Output the [X, Y] coordinate of the center of the cell containing the given text.  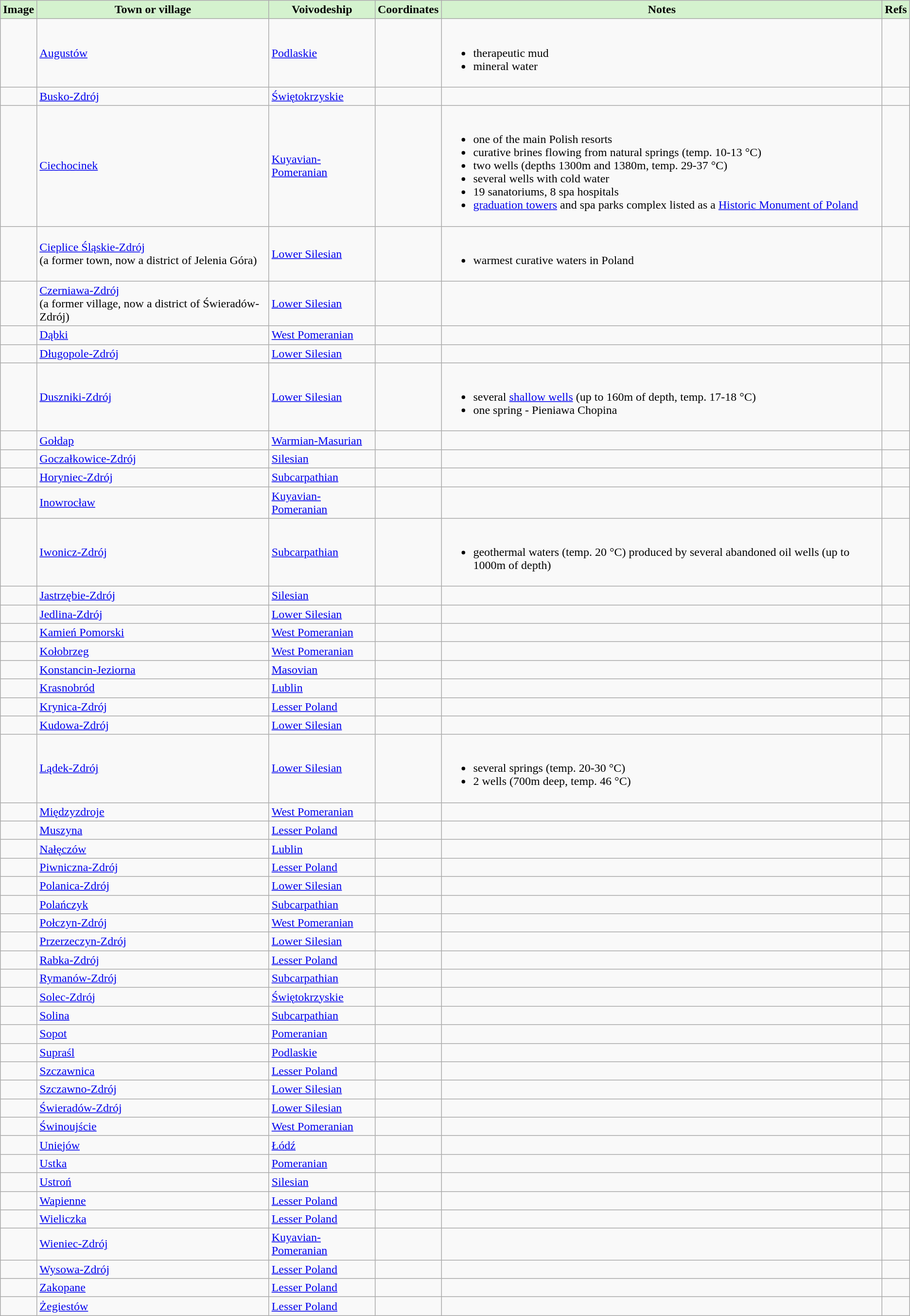
Refs [896, 10]
Ciechocinek [153, 166]
Piwniczna-Zdrój [153, 867]
Międzyzdroje [153, 812]
Solina [153, 1015]
Wieliczka [153, 1219]
warmest curative waters in Poland [662, 254]
Szczawno-Zdrój [153, 1089]
Goczałkowice-Zdrój [153, 459]
Jedlina-Zdrój [153, 614]
therapeutic mudmineral water [662, 53]
Długopole-Zdrój [153, 354]
Voivodeship [322, 10]
Horyniec-Zdrój [153, 477]
Sopot [153, 1034]
Świnoujście [153, 1126]
Żegiestów [153, 1306]
Przerzeczyn-Zdrój [153, 942]
Dąbki [153, 335]
Coordinates [408, 10]
Konstancin-Jeziorna [153, 670]
Wieniec-Zdrój [153, 1244]
Warmian-Masurian [322, 440]
Kamień Pomorski [153, 633]
Wapienne [153, 1201]
Busko-Zdrój [153, 96]
Łódź [322, 1145]
Wysowa-Zdrój [153, 1269]
Krasnobród [153, 688]
Świeradów-Zdrój [153, 1108]
Notes [662, 10]
geothermal waters (temp. 20 °C) produced by several abandoned oil wells (up to 1000m of depth) [662, 552]
Gołdap [153, 440]
Lądek-Zdrój [153, 768]
Krynica-Zdrój [153, 707]
Cieplice Śląskie-Zdrój (a former town, now a district of Jelenia Góra) [153, 254]
Polanica-Zdrój [153, 886]
Rabka-Zdrój [153, 960]
Iwonicz-Zdrój [153, 552]
Polańczyk [153, 904]
Inowrocław [153, 502]
Szczawnica [153, 1071]
several springs (temp. 20-30 °C)2 wells (700m deep, temp. 46 °C) [662, 768]
Zakopane [153, 1288]
Town or village [153, 10]
Image [18, 10]
Jastrzębie-Zdrój [153, 596]
Połczyn-Zdrój [153, 923]
Solec-Zdrój [153, 997]
Augustów [153, 53]
Kołobrzeg [153, 651]
Duszniki-Zdrój [153, 397]
Nałęczów [153, 849]
Rymanów-Zdrój [153, 978]
Masovian [322, 670]
several shallow wells (up to 160m of depth, temp. 17-18 °C)one spring - Pieniawa Chopina [662, 397]
Supraśl [153, 1052]
Uniejów [153, 1145]
Ustka [153, 1163]
Czerniawa-Zdrój (a former village, now a district of Świeradów-Zdrój) [153, 303]
Muszyna [153, 830]
Kudowa-Zdrój [153, 725]
Ustroń [153, 1182]
